Return the (X, Y) coordinate for the center point of the cell that contains the specified text.  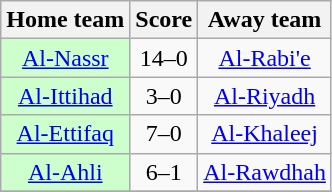
Al-Ettifaq (66, 134)
Home team (66, 20)
Score (164, 20)
Al-Ittihad (66, 96)
6–1 (164, 172)
14–0 (164, 58)
7–0 (164, 134)
3–0 (164, 96)
Al-Khaleej (265, 134)
Al-Nassr (66, 58)
Al-Riyadh (265, 96)
Al-Rabi'e (265, 58)
Al-Rawdhah (265, 172)
Away team (265, 20)
Al-Ahli (66, 172)
